Determine the [X, Y] coordinate at the center of the cell enclosing the given text.  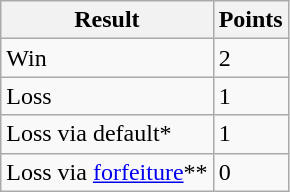
Result [107, 20]
Loss [107, 96]
Loss via forfeiture** [107, 172]
Points [250, 20]
Win [107, 58]
2 [250, 58]
Loss via default* [107, 134]
0 [250, 172]
